Search for the cell housing the specified text and yield its [x, y] center coordinate. 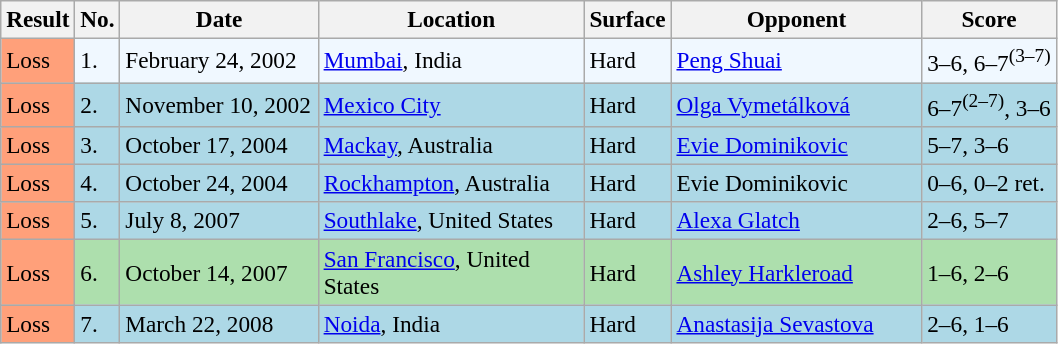
Result [38, 19]
Southlake, United States [451, 221]
2–6, 5–7 [989, 221]
March 22, 2008 [219, 323]
Score [989, 19]
October 14, 2007 [219, 272]
1. [98, 60]
November 10, 2002 [219, 104]
4. [98, 183]
Location [451, 19]
0–6, 0–2 ret. [989, 183]
7. [98, 323]
July 8, 2007 [219, 221]
Mumbai, India [451, 60]
2. [98, 104]
October 17, 2004 [219, 145]
Date [219, 19]
6–7(2–7), 3–6 [989, 104]
Peng Shuai [796, 60]
Surface [628, 19]
October 24, 2004 [219, 183]
3. [98, 145]
3–6, 6–7(3–7) [989, 60]
Olga Vymetálková [796, 104]
February 24, 2002 [219, 60]
San Francisco, United States [451, 272]
Alexa Glatch [796, 221]
5. [98, 221]
6. [98, 272]
2–6, 1–6 [989, 323]
Ashley Harkleroad [796, 272]
Noida, India [451, 323]
Anastasija Sevastova [796, 323]
Mexico City [451, 104]
Opponent [796, 19]
5–7, 3–6 [989, 145]
Mackay, Australia [451, 145]
1–6, 2–6 [989, 272]
No. [98, 19]
Rockhampton, Australia [451, 183]
